For the text-containing cell, return its midpoint in [x, y] coordinate format. 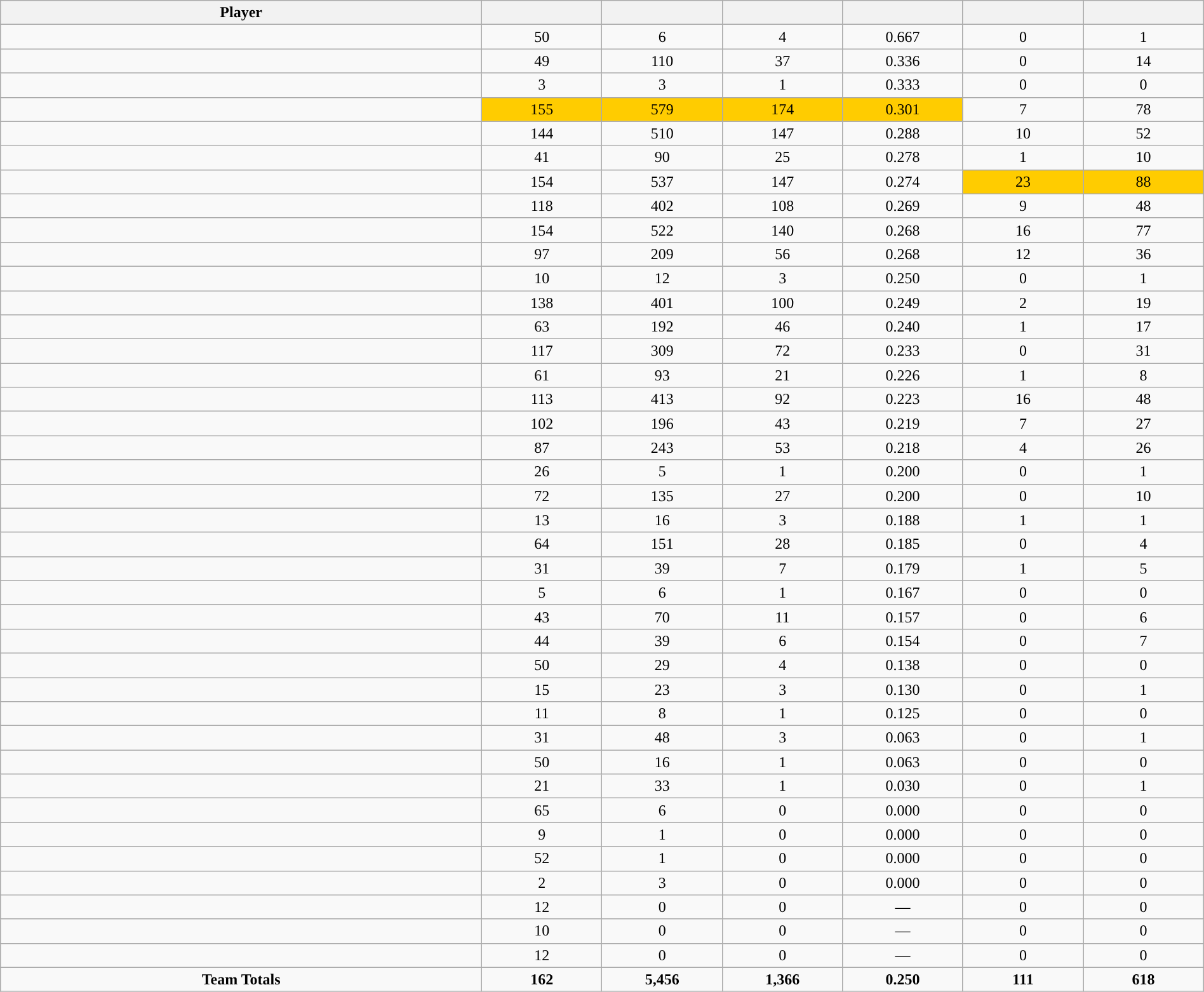
44 [542, 641]
29 [662, 665]
209 [662, 254]
90 [662, 158]
0.667 [903, 37]
0.167 [903, 593]
36 [1143, 254]
0.233 [903, 351]
0.219 [903, 424]
102 [542, 424]
0.030 [903, 786]
13 [542, 520]
64 [542, 544]
174 [782, 109]
111 [1022, 979]
0.179 [903, 568]
0.269 [903, 206]
196 [662, 424]
0.301 [903, 109]
401 [662, 303]
0.226 [903, 375]
0.218 [903, 448]
0.333 [903, 85]
402 [662, 206]
0.185 [903, 544]
15 [542, 689]
0.278 [903, 158]
144 [542, 133]
537 [662, 182]
155 [542, 109]
46 [782, 327]
0.274 [903, 182]
0.223 [903, 399]
135 [662, 496]
33 [662, 786]
151 [662, 544]
88 [1143, 182]
510 [662, 133]
87 [542, 448]
1,366 [782, 979]
37 [782, 61]
63 [542, 327]
138 [542, 303]
243 [662, 448]
579 [662, 109]
522 [662, 230]
41 [542, 158]
19 [1143, 303]
28 [782, 544]
108 [782, 206]
100 [782, 303]
Team Totals [241, 979]
413 [662, 399]
117 [542, 351]
0.336 [903, 61]
93 [662, 375]
5,456 [662, 979]
14 [1143, 61]
618 [1143, 979]
53 [782, 448]
0.157 [903, 617]
118 [542, 206]
17 [1143, 327]
0.125 [903, 714]
92 [782, 399]
140 [782, 230]
70 [662, 617]
61 [542, 375]
113 [542, 399]
0.130 [903, 689]
110 [662, 61]
0.138 [903, 665]
56 [782, 254]
25 [782, 158]
192 [662, 327]
0.288 [903, 133]
78 [1143, 109]
309 [662, 351]
0.240 [903, 327]
65 [542, 810]
0.249 [903, 303]
97 [542, 254]
Player [241, 13]
162 [542, 979]
77 [1143, 230]
0.188 [903, 520]
49 [542, 61]
0.154 [903, 641]
